For the text-containing cell, return its midpoint in (x, y) coordinate format. 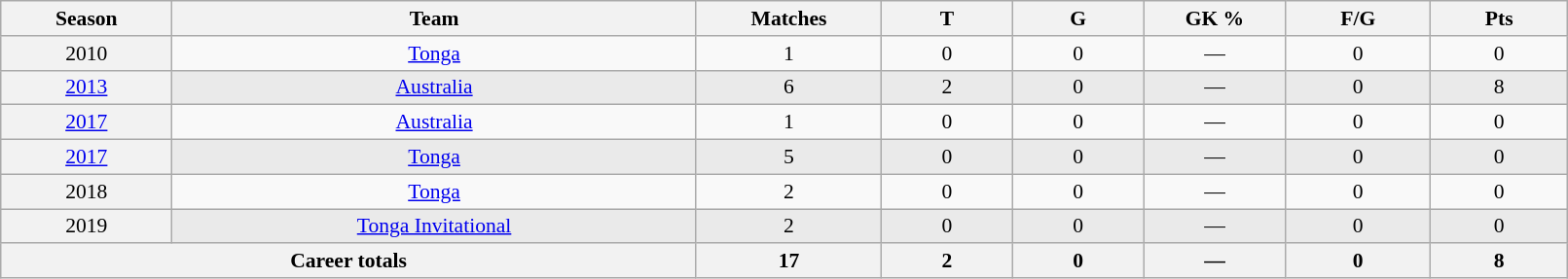
5 (788, 157)
F/G (1358, 18)
17 (788, 262)
Pts (1499, 18)
Team (434, 18)
6 (788, 87)
2018 (87, 192)
G (1078, 18)
2013 (87, 87)
Matches (788, 18)
Season (87, 18)
2019 (87, 227)
GK % (1215, 18)
Career totals (348, 262)
T (948, 18)
2010 (87, 53)
Tonga Invitational (434, 227)
